Extract the (x, y) coordinate from the center of the cell holding the provided text.  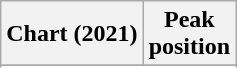
Chart (2021) (72, 34)
Peakposition (189, 34)
